Return the [X, Y] coordinate for the center point of the cell that contains the specified text.  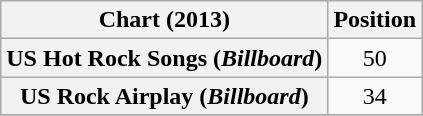
Chart (2013) [164, 20]
50 [375, 58]
US Rock Airplay (Billboard) [164, 96]
34 [375, 96]
Position [375, 20]
US Hot Rock Songs (Billboard) [164, 58]
